Return [X, Y] of the center of cell containing provided text 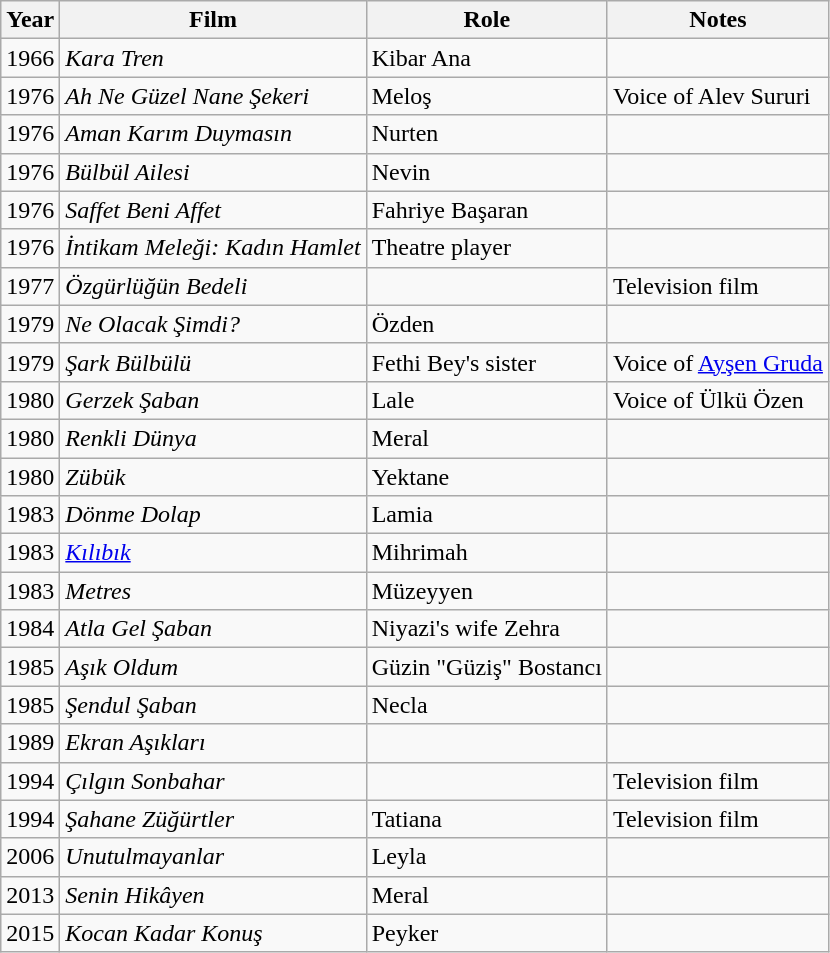
Kocan Kadar Konuş [213, 933]
1977 [30, 286]
Şark Bülbülü [213, 362]
Güzin "Güziş" Bostancı [486, 667]
Şahane Züğürtler [213, 819]
Gerzek Şaban [213, 400]
Notes [718, 20]
1989 [30, 743]
Film [213, 20]
Unutulmayanlar [213, 857]
Lamia [486, 515]
Renkli Dünya [213, 438]
Peyker [486, 933]
Çılgın Sonbahar [213, 781]
Leyla [486, 857]
Özgürlüğün Bedeli [213, 286]
Senin Hikâyen [213, 895]
Mihrimah [486, 553]
Kibar Ana [486, 58]
Theatre player [486, 248]
Yektane [486, 477]
1984 [30, 629]
Ah Ne Güzel Nane Şekeri [213, 96]
Necla [486, 705]
Voice of Ülkü Özen [718, 400]
2013 [30, 895]
Fahriye Başaran [486, 210]
Meloş [486, 96]
Dönme Dolap [213, 515]
Müzeyyen [486, 591]
Tatiana [486, 819]
Ne Olacak Şimdi? [213, 324]
Metres [213, 591]
Zübük [213, 477]
Şendul Şaban [213, 705]
Saffet Beni Affet [213, 210]
Lale [486, 400]
Year [30, 20]
Voice of Alev Sururi [718, 96]
Aşık Oldum [213, 667]
Ekran Aşıkları [213, 743]
Bülbül Ailesi [213, 172]
Role [486, 20]
Özden [486, 324]
Fethi Bey's sister [486, 362]
Kılıbık [213, 553]
Aman Karım Duymasın [213, 134]
Voice of Ayşen Gruda [718, 362]
2015 [30, 933]
Atla Gel Şaban [213, 629]
2006 [30, 857]
Nurten [486, 134]
Niyazi's wife Zehra [486, 629]
1966 [30, 58]
İntikam Meleği: Kadın Hamlet [213, 248]
Nevin [486, 172]
Kara Tren [213, 58]
